Search for the cell housing the specified text and yield its [x, y] center coordinate. 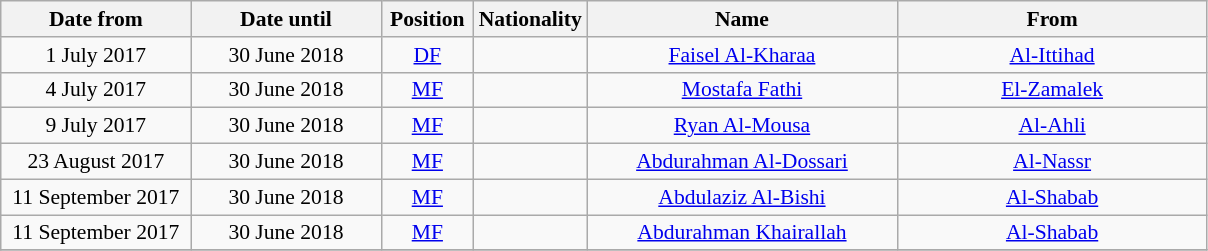
Al-Ittihad [1052, 55]
Name [742, 19]
Position [428, 19]
Ryan Al-Mousa [742, 126]
DF [428, 55]
Abdulaziz Al-Bishi [742, 197]
1 July 2017 [96, 55]
9 July 2017 [96, 126]
El-Zamalek [1052, 90]
Al-Ahli [1052, 126]
Date from [96, 19]
Faisel Al-Kharaa [742, 55]
Nationality [530, 19]
Date until [286, 19]
4 July 2017 [96, 90]
Mostafa Fathi [742, 90]
Abdurahman Khairallah [742, 233]
From [1052, 19]
Al-Nassr [1052, 162]
23 August 2017 [96, 162]
Abdurahman Al-Dossari [742, 162]
